Return [x, y] of the center of cell containing provided text 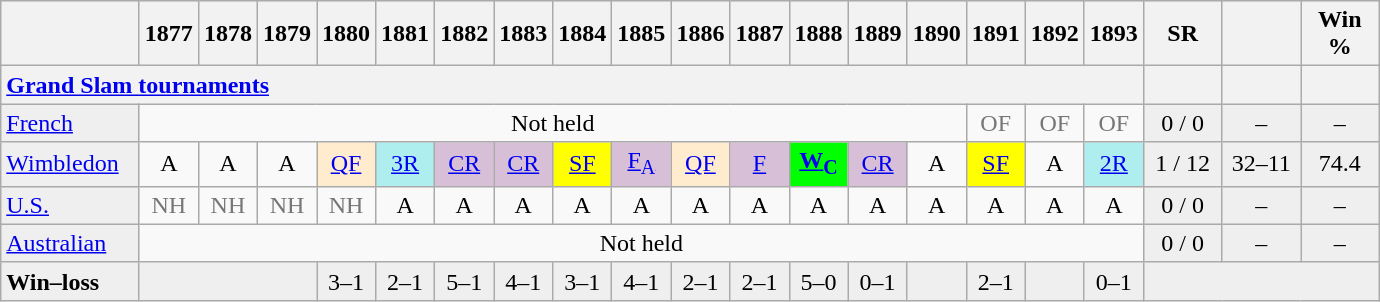
1888 [818, 34]
FA [642, 164]
Win–loss [70, 281]
1889 [878, 34]
1890 [936, 34]
1 / 12 [1182, 164]
1891 [996, 34]
Win % [1340, 34]
1882 [464, 34]
1877 [168, 34]
Wimbledon [70, 164]
1881 [406, 34]
Australian [70, 243]
1886 [700, 34]
French [70, 123]
74.4 [1340, 164]
3R [406, 164]
Grand Slam tournaments [572, 85]
5–0 [818, 281]
1885 [642, 34]
1892 [1054, 34]
5–1 [464, 281]
1887 [760, 34]
SR [1182, 34]
1884 [582, 34]
1893 [1114, 34]
U.S. [70, 205]
F [760, 164]
1879 [286, 34]
1883 [524, 34]
1880 [346, 34]
1878 [228, 34]
WC [818, 164]
2R [1114, 164]
32–11 [1262, 164]
